Return the [x, y] coordinate for the center point of the cell that contains the specified text.  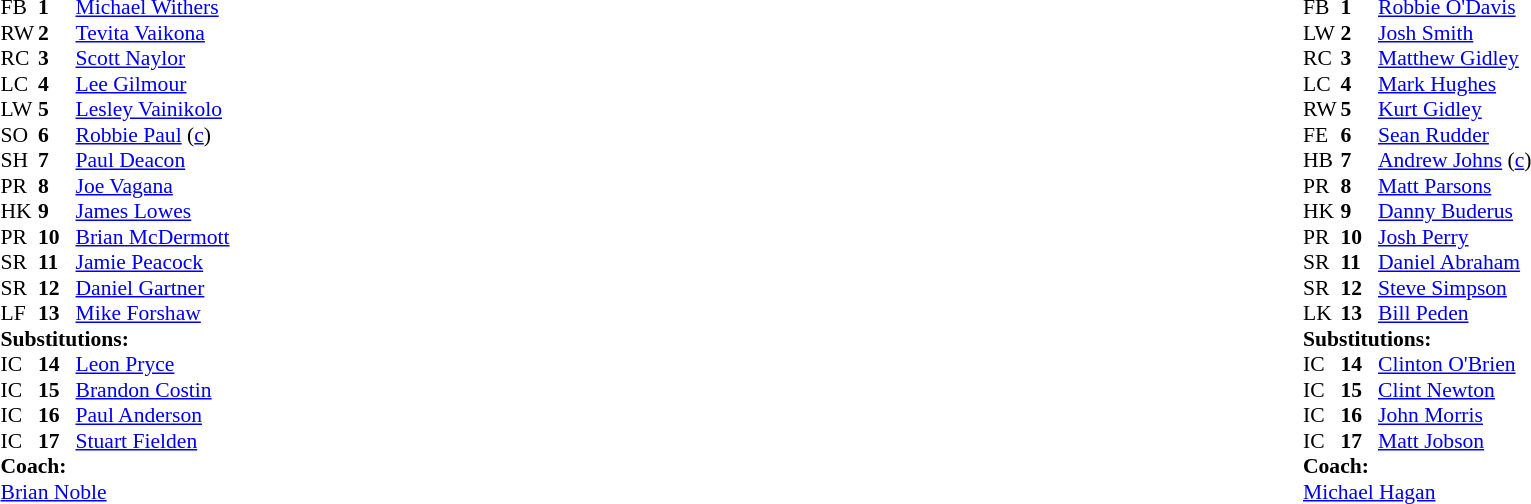
Mark Hughes [1454, 84]
Bill Peden [1454, 313]
LF [19, 313]
Clint Newton [1454, 390]
Brandon Costin [153, 390]
Andrew Johns (c) [1454, 161]
Matt Parsons [1454, 186]
Brian McDermott [153, 237]
SH [19, 161]
Jamie Peacock [153, 263]
Danny Buderus [1454, 211]
Matthew Gidley [1454, 59]
Robbie Paul (c) [153, 135]
Leon Pryce [153, 365]
Josh Perry [1454, 237]
Josh Smith [1454, 33]
Paul Deacon [153, 161]
Lesley Vainikolo [153, 109]
Mike Forshaw [153, 313]
Matt Jobson [1454, 441]
Sean Rudder [1454, 135]
Stuart Fielden [153, 441]
John Morris [1454, 415]
Paul Anderson [153, 415]
Clinton O'Brien [1454, 365]
LK [1322, 313]
Daniel Abraham [1454, 263]
FE [1322, 135]
Scott Naylor [153, 59]
Tevita Vaikona [153, 33]
Lee Gilmour [153, 84]
Daniel Gartner [153, 288]
HB [1322, 161]
Kurt Gidley [1454, 109]
SO [19, 135]
James Lowes [153, 211]
Joe Vagana [153, 186]
Steve Simpson [1454, 288]
